Return (X, Y) of the center of cell containing provided text 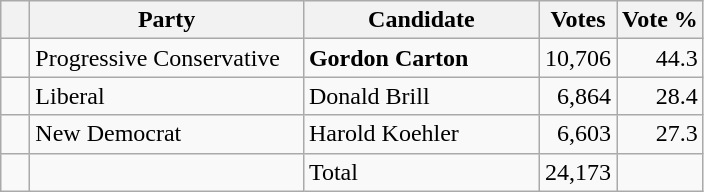
Candidate (421, 20)
44.3 (660, 58)
6,864 (578, 96)
Donald Brill (421, 96)
28.4 (660, 96)
Harold Koehler (421, 134)
24,173 (578, 172)
Vote % (660, 20)
10,706 (578, 58)
New Democrat (167, 134)
Votes (578, 20)
6,603 (578, 134)
Party (167, 20)
Total (421, 172)
Gordon Carton (421, 58)
27.3 (660, 134)
Progressive Conservative (167, 58)
Liberal (167, 96)
